For the text-containing cell, return its midpoint in (X, Y) coordinate format. 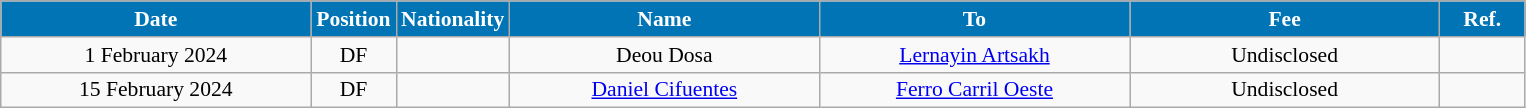
To (974, 19)
Ref. (1482, 19)
Nationality (452, 19)
15 February 2024 (156, 90)
1 February 2024 (156, 55)
Fee (1285, 19)
Lernayin Artsakh (974, 55)
Ferro Carril Oeste (974, 90)
Position (354, 19)
Name (664, 19)
Date (156, 19)
Daniel Cifuentes (664, 90)
Deou Dosa (664, 55)
